For the text-containing cell, return its midpoint in (x, y) coordinate format. 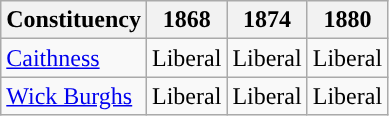
1880 (347, 20)
Wick Burghs (74, 96)
Caithness (74, 58)
1868 (186, 20)
1874 (267, 20)
Constituency (74, 20)
